Output the (X, Y) coordinate of the center of the cell containing the given text.  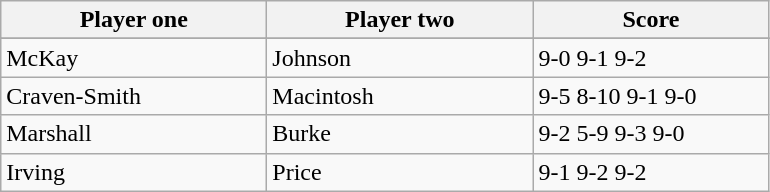
Macintosh (400, 96)
Craven-Smith (134, 96)
McKay (134, 58)
Price (400, 172)
Johnson (400, 58)
9-5 8-10 9-1 9-0 (651, 96)
9-0 9-1 9-2 (651, 58)
Player two (400, 20)
9-2 5-9 9-3 9-0 (651, 134)
Burke (400, 134)
Player one (134, 20)
Marshall (134, 134)
Irving (134, 172)
9-1 9-2 9-2 (651, 172)
Score (651, 20)
